Output the (x, y) coordinate of the center of the cell containing the given text.  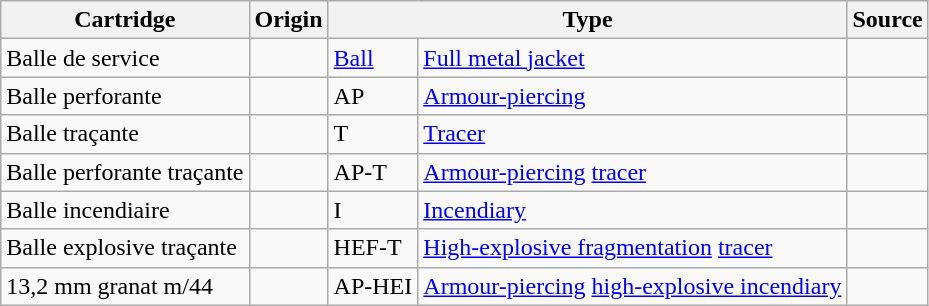
AP-HEI (373, 286)
Cartridge (125, 20)
I (373, 210)
HEF-T (373, 248)
Armour-piercing (632, 96)
Full metal jacket (632, 58)
Balle explosive traçante (125, 248)
Balle de service (125, 58)
High-explosive fragmentation tracer (632, 248)
Balle perforante traçante (125, 172)
T (373, 134)
Armour-piercing high-explosive incendiary (632, 286)
Armour-piercing tracer (632, 172)
Type (588, 20)
Source (888, 20)
Balle traçante (125, 134)
AP-T (373, 172)
Origin (288, 20)
Balle incendiaire (125, 210)
AP (373, 96)
Balle perforante (125, 96)
Incendiary (632, 210)
Tracer (632, 134)
Ball (373, 58)
13,2 mm granat m/44 (125, 286)
